Find where the given text appears and provide that cell's center as (x, y) coordinate. 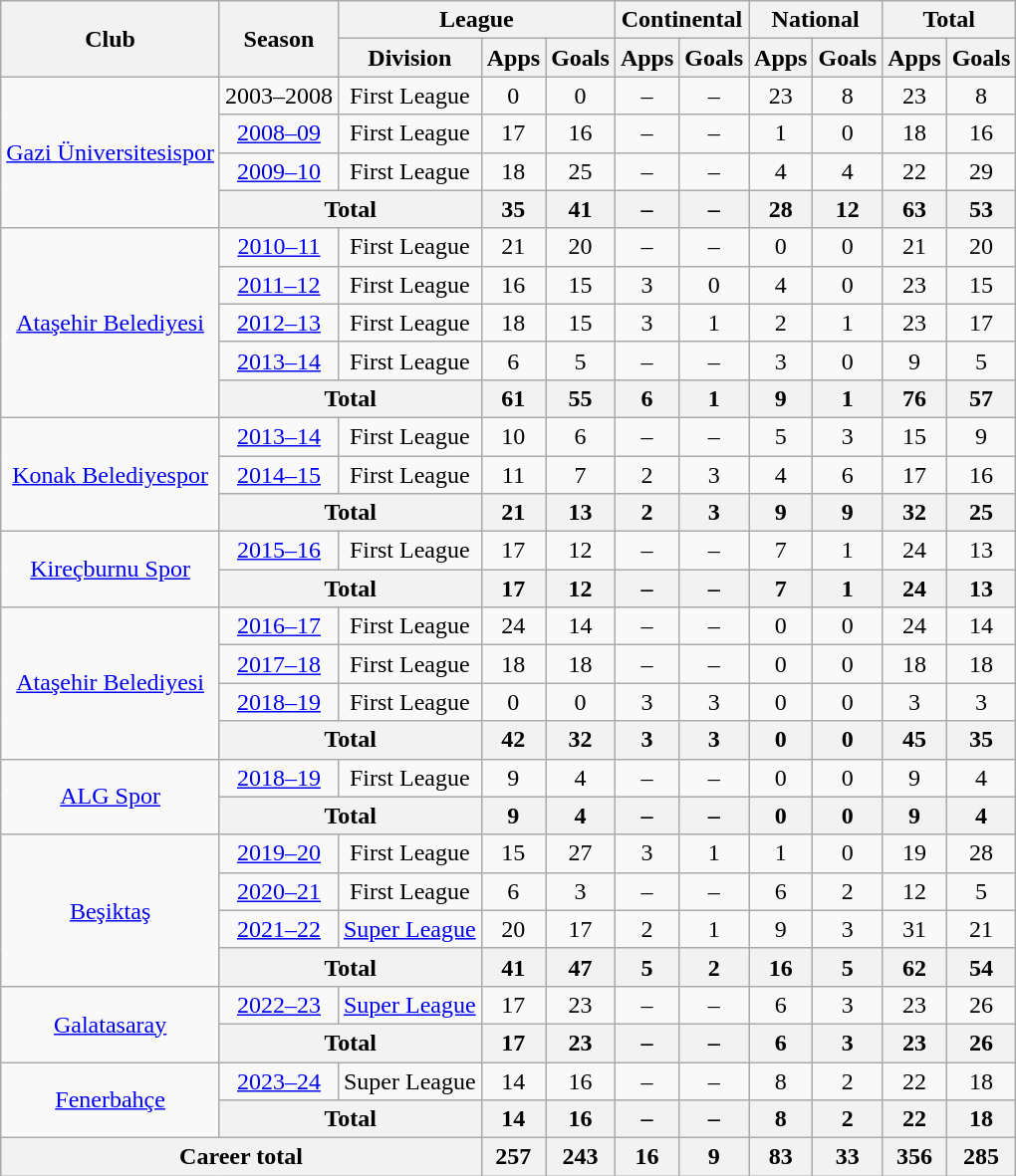
2015–16 (279, 551)
2020–21 (279, 891)
ALG Spor (111, 797)
2009–10 (279, 171)
2021–22 (279, 929)
2016–17 (279, 626)
47 (581, 967)
45 (914, 740)
Continental (681, 20)
2023–24 (279, 1080)
Division (409, 58)
Club (111, 39)
2003–2008 (279, 96)
Gazi Üniversitesispor (111, 152)
2019–20 (279, 853)
Beşiktaş (111, 910)
29 (981, 171)
2014–15 (279, 475)
2010–11 (279, 247)
Fenerbahçe (111, 1099)
42 (513, 740)
11 (513, 475)
83 (781, 1157)
76 (914, 398)
356 (914, 1157)
10 (513, 436)
27 (581, 853)
National (816, 20)
Konak Belediyespor (111, 474)
2022–23 (279, 1005)
33 (848, 1157)
257 (513, 1157)
61 (513, 398)
Kireçburnu Spor (111, 570)
Season (279, 39)
55 (581, 398)
2012–13 (279, 323)
2011–12 (279, 285)
31 (914, 929)
62 (914, 967)
19 (914, 853)
57 (981, 398)
2008–09 (279, 133)
54 (981, 967)
243 (581, 1157)
53 (981, 209)
285 (981, 1157)
League (476, 20)
Career total (241, 1157)
63 (914, 209)
2017–18 (279, 664)
Galatasaray (111, 1024)
